Scan for the cell matching the given text and deliver its (x, y) coordinate at center. 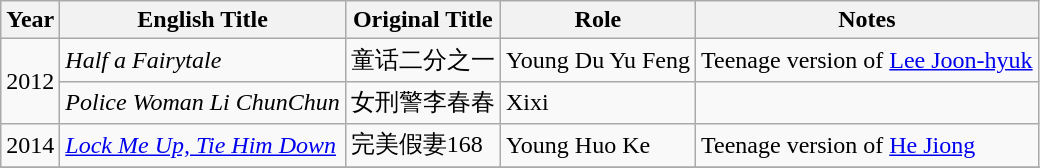
Young Huo Ke (598, 146)
完美假妻168 (422, 146)
Young Du Yu Feng (598, 60)
Teenage version of He Jiong (868, 146)
Teenage version of Lee Joon-hyuk (868, 60)
2014 (30, 146)
童话二分之一 (422, 60)
2012 (30, 82)
女刑警李春春 (422, 102)
Xixi (598, 102)
Original Title (422, 20)
Police Woman Li ChunChun (203, 102)
Half a Fairytale (203, 60)
Year (30, 20)
English Title (203, 20)
Lock Me Up, Tie Him Down (203, 146)
Notes (868, 20)
Role (598, 20)
